Return [X, Y] of the center of cell containing provided text 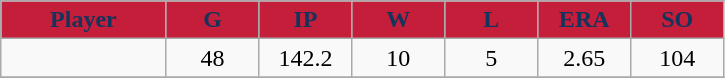
2.65 [584, 58]
142.2 [306, 58]
10 [398, 58]
5 [492, 58]
SO [678, 20]
W [398, 20]
G [212, 20]
Player [84, 20]
IP [306, 20]
48 [212, 58]
104 [678, 58]
L [492, 20]
ERA [584, 20]
